Scan for the cell matching the given text and deliver its [x, y] coordinate at center. 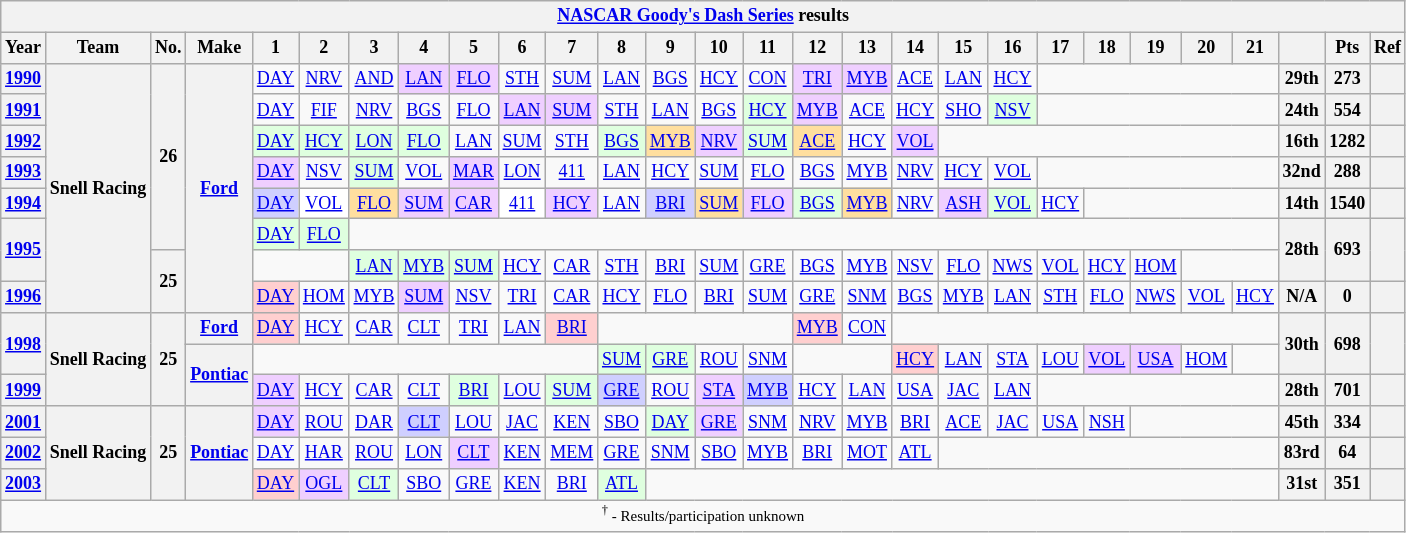
1 [275, 48]
NASCAR Goody's Dash Series results [704, 16]
334 [1348, 422]
13 [867, 48]
24th [1302, 110]
16 [1012, 48]
Ref [1388, 48]
NSH [1108, 422]
14th [1302, 204]
MEM [572, 452]
30th [1302, 343]
1999 [24, 390]
N/A [1302, 296]
2001 [24, 422]
ASH [963, 204]
351 [1348, 484]
2 [324, 48]
83rd [1302, 452]
3 [374, 48]
14 [916, 48]
8 [622, 48]
21 [1256, 48]
MAR [474, 172]
SHO [963, 110]
1540 [1348, 204]
15 [963, 48]
693 [1348, 250]
12 [817, 48]
20 [1206, 48]
DAR [374, 422]
MOT [867, 452]
1992 [24, 140]
1996 [24, 296]
4 [424, 48]
1994 [24, 204]
701 [1348, 390]
1282 [1348, 140]
2003 [24, 484]
26 [168, 156]
FIF [324, 110]
† - Results/participation unknown [704, 516]
Make [220, 48]
Year [24, 48]
0 [1348, 296]
Pts [1348, 48]
273 [1348, 78]
19 [1156, 48]
1995 [24, 250]
Team [98, 48]
5 [474, 48]
1990 [24, 78]
16th [1302, 140]
AND [374, 78]
17 [1060, 48]
HAR [324, 452]
288 [1348, 172]
OGL [324, 484]
1993 [24, 172]
9 [670, 48]
29th [1302, 78]
45th [1302, 422]
No. [168, 48]
32nd [1302, 172]
10 [719, 48]
64 [1348, 452]
554 [1348, 110]
18 [1108, 48]
1998 [24, 343]
698 [1348, 343]
2002 [24, 452]
1991 [24, 110]
31st [1302, 484]
11 [768, 48]
7 [572, 48]
6 [522, 48]
